Scan for the cell matching the given text and deliver its [x, y] coordinate at center. 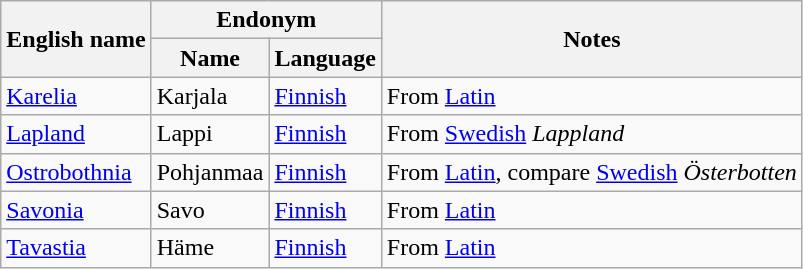
Lappi [210, 134]
From Latin, compare Swedish Österbotten [592, 172]
Savonia [76, 210]
Ostrobothnia [76, 172]
Karelia [76, 96]
Karjala [210, 96]
English name [76, 39]
Savo [210, 210]
Tavastia [76, 248]
Häme [210, 248]
Pohjanmaa [210, 172]
From Swedish Lappland [592, 134]
Notes [592, 39]
Name [210, 58]
Language [325, 58]
Lapland [76, 134]
Endonym [266, 20]
